Scan for the cell matching the given text and deliver its (X, Y) coordinate at center. 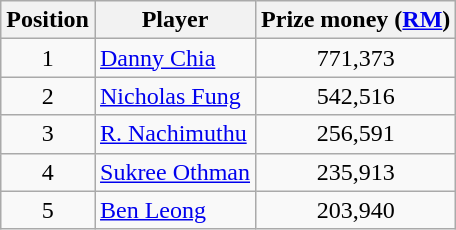
4 (48, 172)
R. Nachimuthu (174, 134)
542,516 (356, 96)
235,913 (356, 172)
256,591 (356, 134)
Prize money (RM) (356, 20)
Position (48, 20)
771,373 (356, 58)
3 (48, 134)
Sukree Othman (174, 172)
5 (48, 210)
1 (48, 58)
Nicholas Fung (174, 96)
Danny Chia (174, 58)
Player (174, 20)
203,940 (356, 210)
2 (48, 96)
Ben Leong (174, 210)
